Find where the given text appears and provide that cell's center as [x, y] coordinate. 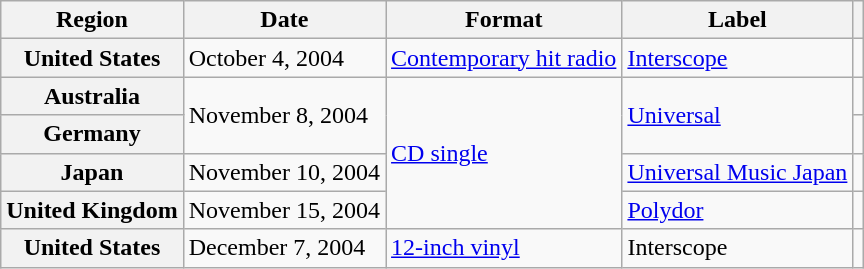
Universal [738, 115]
Region [92, 20]
Contemporary hit radio [504, 58]
November 8, 2004 [284, 115]
Australia [92, 96]
October 4, 2004 [284, 58]
Japan [92, 172]
November 15, 2004 [284, 210]
12-inch vinyl [504, 248]
Universal Music Japan [738, 172]
Polydor [738, 210]
Format [504, 20]
United Kingdom [92, 210]
Date [284, 20]
Germany [92, 134]
Label [738, 20]
CD single [504, 153]
November 10, 2004 [284, 172]
December 7, 2004 [284, 248]
